Return [X, Y] of the center of cell containing provided text 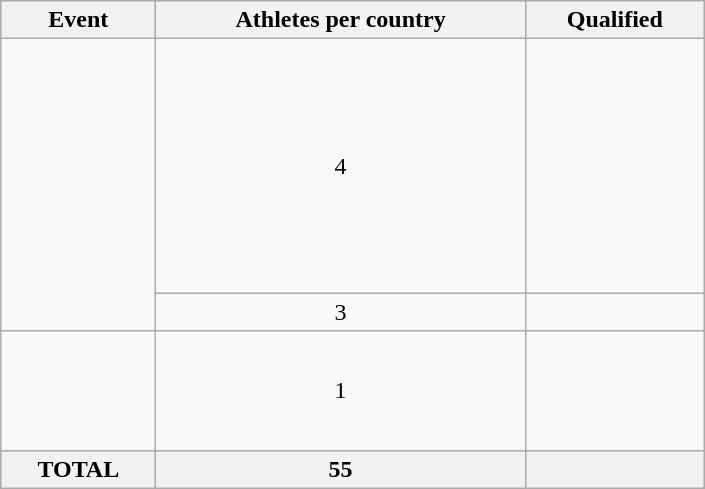
55 [341, 469]
Qualified [614, 20]
Event [78, 20]
3 [341, 312]
TOTAL [78, 469]
4 [341, 166]
Athletes per country [341, 20]
1 [341, 390]
